Provide the (X, Y) coordinate of the cell's center where the given text is located.  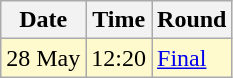
Date (44, 20)
Time (119, 20)
28 May (44, 58)
Final (192, 58)
Round (192, 20)
12:20 (119, 58)
